Capture the cell that displays the provided text and extract its (X, Y) central coordinate. 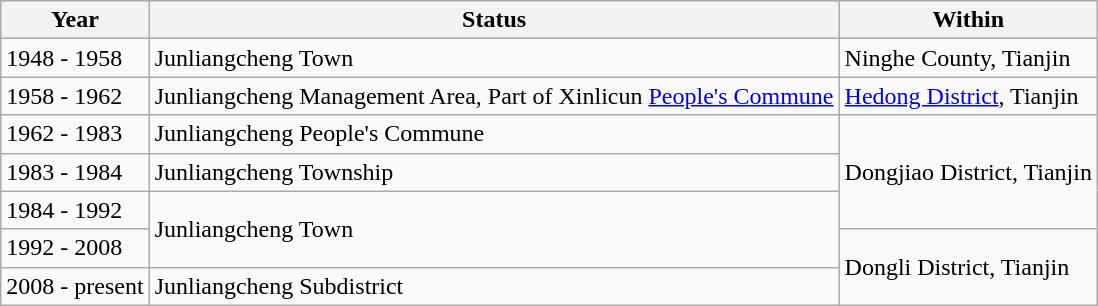
1958 - 1962 (75, 96)
Within (968, 20)
Ninghe County, Tianjin (968, 58)
Status (494, 20)
Junliangcheng Management Area, Part of Xinlicun People's Commune (494, 96)
Junliangcheng Township (494, 172)
1984 - 1992 (75, 210)
Junliangcheng Subdistrict (494, 286)
1962 - 1983 (75, 134)
2008 - present (75, 286)
1983 - 1984 (75, 172)
Dongjiao District, Tianjin (968, 172)
Hedong District, Tianjin (968, 96)
1992 - 2008 (75, 248)
Junliangcheng People's Commune (494, 134)
Year (75, 20)
1948 - 1958 (75, 58)
Dongli District, Tianjin (968, 267)
